Scan for the cell matching the given text and deliver its (x, y) coordinate at center. 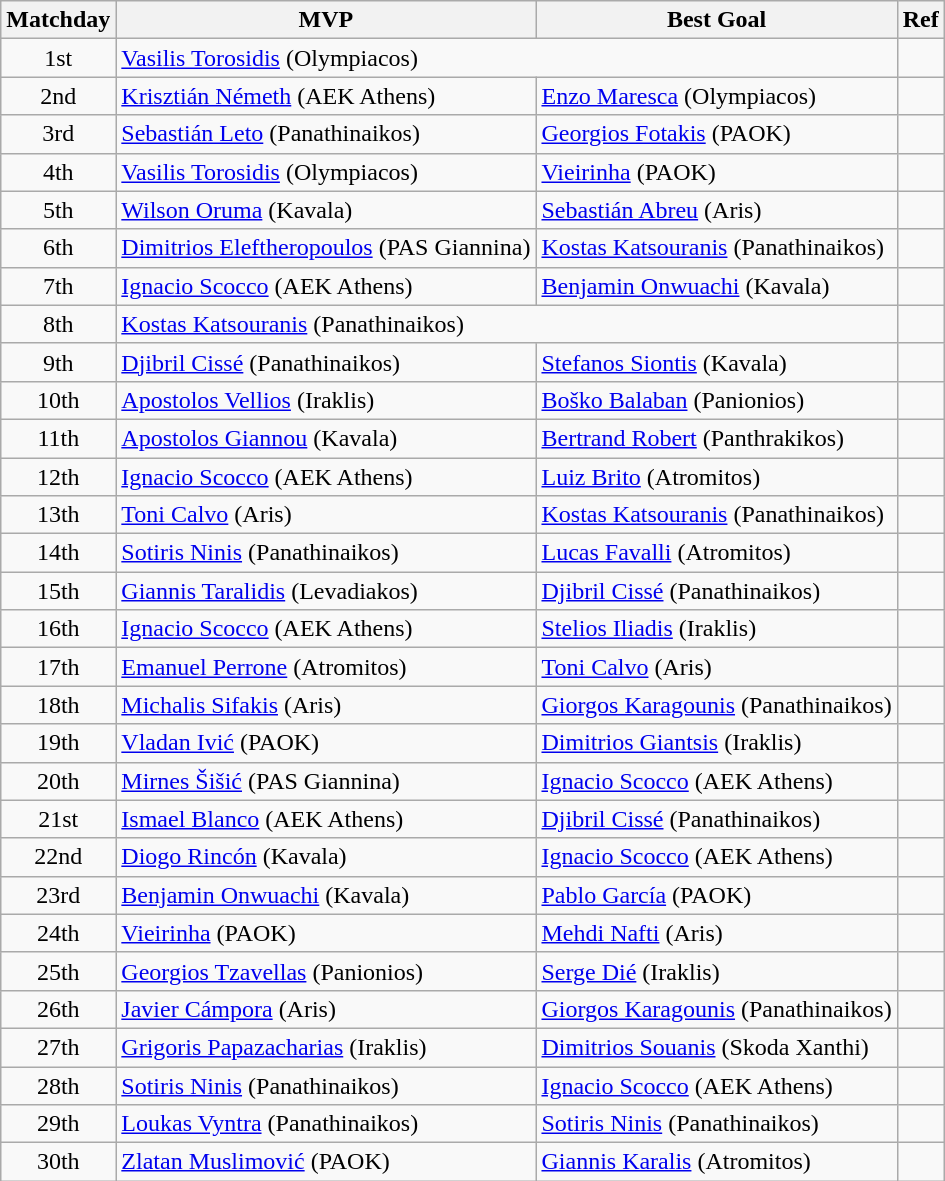
28th (58, 1085)
Dimitrios Eleftheropoulos (PAS Giannina) (326, 248)
Bertrand Robert (Panthrakikos) (716, 438)
Dimitrios Souanis (Skoda Xanthi) (716, 1047)
19th (58, 743)
21st (58, 819)
Vladan Ivić (PAOK) (326, 743)
20th (58, 781)
14th (58, 553)
Luiz Brito (Atromitos) (716, 477)
Diogo Rincón (Kavala) (326, 857)
Apostolos Vellios (Iraklis) (326, 400)
Mehdi Nafti (Aris) (716, 933)
MVP (326, 20)
10th (58, 400)
Dimitrios Giantsis (Iraklis) (716, 743)
Serge Dié (Iraklis) (716, 971)
29th (58, 1124)
Best Goal (716, 20)
Lucas Favalli (Atromitos) (716, 553)
12th (58, 477)
23rd (58, 895)
Mirnes Šišić (PAS Giannina) (326, 781)
16th (58, 629)
Giannis Taralidis (Levadiakos) (326, 591)
6th (58, 248)
Zlatan Muslimović (PAOK) (326, 1162)
Wilson Oruma (Kavala) (326, 210)
24th (58, 933)
3rd (58, 134)
2nd (58, 96)
Ismael Blanco (AEK Athens) (326, 819)
18th (58, 705)
26th (58, 1009)
Loukas Vyntra (Panathinaikos) (326, 1124)
Pablo García (PAOK) (716, 895)
Michalis Sifakis (Aris) (326, 705)
Grigoris Papazacharias (Iraklis) (326, 1047)
Boško Balaban (Panionios) (716, 400)
7th (58, 286)
Georgios Tzavellas (Panionios) (326, 971)
13th (58, 515)
Sebastián Leto (Panathinaikos) (326, 134)
Emanuel Perrone (Atromitos) (326, 667)
Javier Cámpora (Aris) (326, 1009)
11th (58, 438)
Giannis Karalis (Atromitos) (716, 1162)
5th (58, 210)
15th (58, 591)
Ref (920, 20)
Krisztián Németh (AEK Athens) (326, 96)
8th (58, 324)
Stefanos Siontis (Kavala) (716, 362)
Georgios Fotakis (PAOK) (716, 134)
30th (58, 1162)
Matchday (58, 20)
1st (58, 58)
4th (58, 172)
9th (58, 362)
Apostolos Giannou (Kavala) (326, 438)
Sebastián Abreu (Aris) (716, 210)
Enzo Maresca (Olympiacos) (716, 96)
22nd (58, 857)
27th (58, 1047)
25th (58, 971)
Stelios Iliadis (Iraklis) (716, 629)
17th (58, 667)
